Identify which cell holds the provided text, then report its (X, Y) central coordinate. 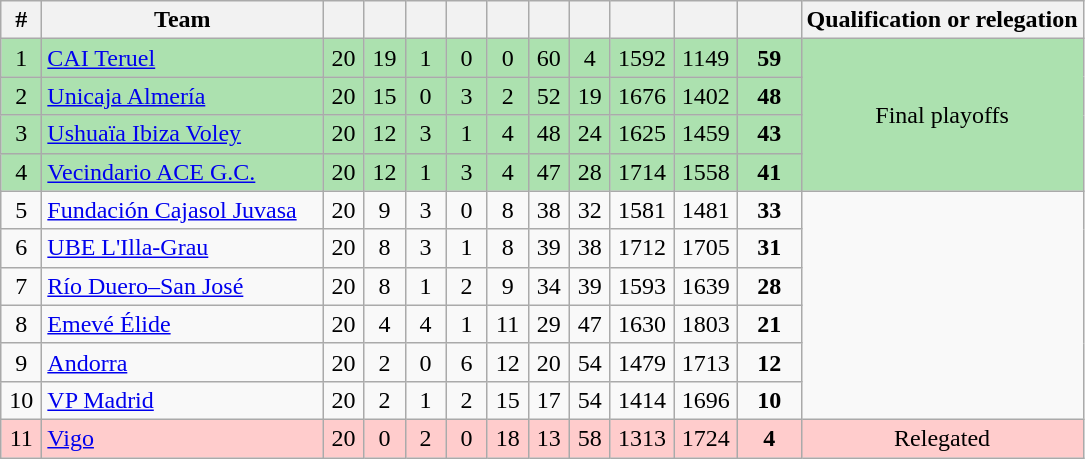
21 (769, 324)
1625 (642, 134)
1592 (642, 58)
VP Madrid (182, 400)
1581 (642, 210)
Andorra (182, 362)
1414 (642, 400)
5 (22, 210)
17 (548, 400)
33 (769, 210)
1714 (642, 172)
CAI Teruel (182, 58)
Vigo (182, 438)
Final playoffs (942, 115)
43 (769, 134)
Relegated (942, 438)
1630 (642, 324)
32 (590, 210)
Unicaja Almería (182, 96)
1696 (706, 400)
1724 (706, 438)
13 (548, 438)
Fundación Cajasol Juvasa (182, 210)
52 (548, 96)
1593 (642, 286)
7 (22, 286)
Vecindario ACE G.C. (182, 172)
1313 (642, 438)
UBE L'Illa-Grau (182, 248)
1481 (706, 210)
1558 (706, 172)
1149 (706, 58)
41 (769, 172)
60 (548, 58)
Emevé Élide (182, 324)
29 (548, 324)
# (22, 20)
24 (590, 134)
1676 (642, 96)
1803 (706, 324)
1479 (642, 362)
31 (769, 248)
18 (508, 438)
Qualification or relegation (942, 20)
Team (182, 20)
1639 (706, 286)
1402 (706, 96)
Ushuaïa Ibiza Voley (182, 134)
1713 (706, 362)
58 (590, 438)
1705 (706, 248)
34 (548, 286)
1712 (642, 248)
1459 (706, 134)
Río Duero–San José (182, 286)
59 (769, 58)
